Locate the cell with the specified text and output its (x, y) center coordinate. 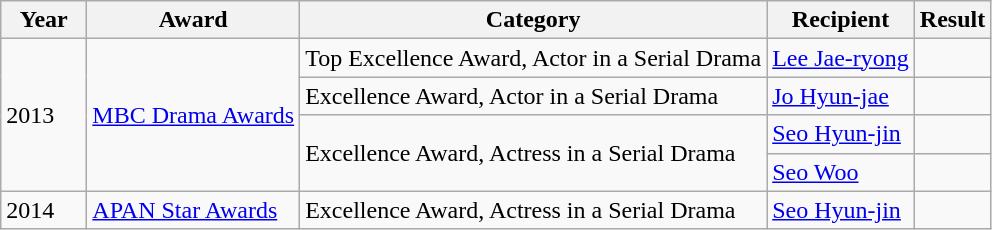
Year (44, 20)
Recipient (841, 20)
APAN Star Awards (194, 210)
Category (534, 20)
2013 (44, 115)
Excellence Award, Actor in a Serial Drama (534, 96)
Award (194, 20)
MBC Drama Awards (194, 115)
Result (952, 20)
2014 (44, 210)
Seo Woo (841, 172)
Jo Hyun-jae (841, 96)
Top Excellence Award, Actor in a Serial Drama (534, 58)
Lee Jae-ryong (841, 58)
